Capture the cell that displays the provided text and extract its [X, Y] central coordinate. 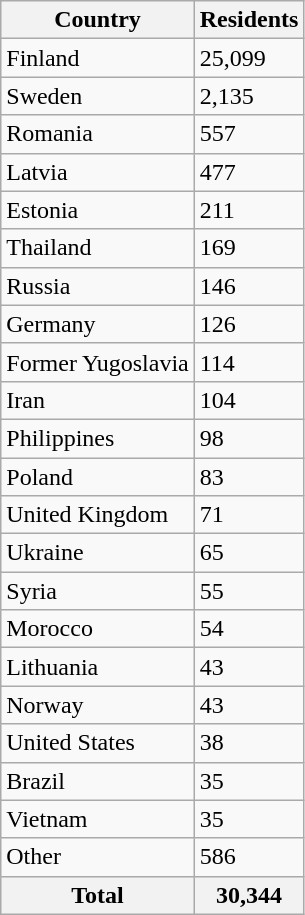
98 [249, 438]
25,099 [249, 58]
586 [249, 857]
Iran [98, 400]
Latvia [98, 172]
83 [249, 477]
55 [249, 591]
126 [249, 324]
Lithuania [98, 667]
146 [249, 286]
169 [249, 248]
Vietnam [98, 819]
Thailand [98, 248]
United Kingdom [98, 515]
30,344 [249, 895]
Poland [98, 477]
Brazil [98, 781]
38 [249, 743]
Sweden [98, 96]
54 [249, 629]
Estonia [98, 210]
Ukraine [98, 553]
65 [249, 553]
Residents [249, 20]
557 [249, 134]
Finland [98, 58]
211 [249, 210]
Country [98, 20]
114 [249, 362]
Total [98, 895]
Other [98, 857]
Philippines [98, 438]
Romania [98, 134]
Former Yugoslavia [98, 362]
United States [98, 743]
71 [249, 515]
Russia [98, 286]
Morocco [98, 629]
Norway [98, 705]
104 [249, 400]
Germany [98, 324]
2,135 [249, 96]
477 [249, 172]
Syria [98, 591]
